Scan for the cell matching the given text and deliver its (x, y) coordinate at center. 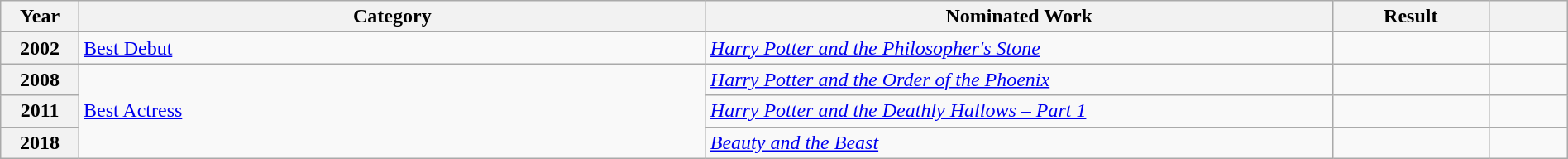
Year (40, 17)
Beauty and the Beast (1019, 142)
2011 (40, 111)
Category (392, 17)
Harry Potter and the Order of the Phoenix (1019, 79)
2018 (40, 142)
Best Actress (392, 111)
Harry Potter and the Deathly Hallows – Part 1 (1019, 111)
Nominated Work (1019, 17)
Harry Potter and the Philosopher's Stone (1019, 48)
2002 (40, 48)
Result (1411, 17)
2008 (40, 79)
Best Debut (392, 48)
